Determine the (X, Y) coordinate at the center of the cell enclosing the given text.  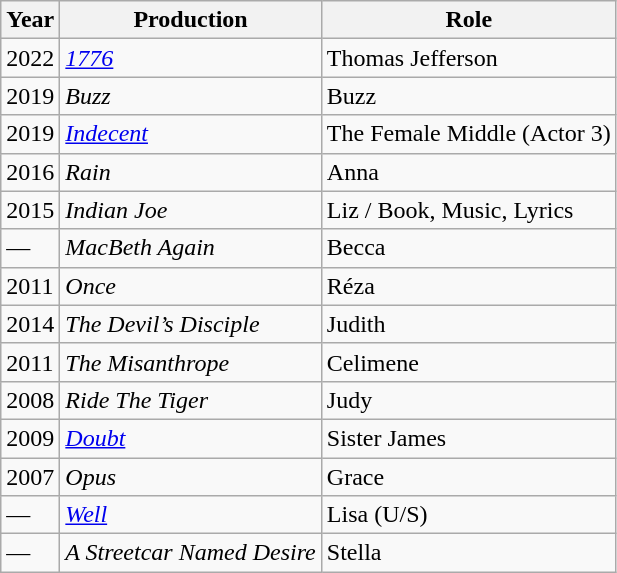
2022 (30, 58)
Réza (468, 286)
Ride The Tiger (190, 400)
Becca (468, 248)
2015 (30, 210)
2016 (30, 172)
Rain (190, 172)
Anna (468, 172)
The Devil’s Disciple (190, 324)
Lisa (U/S) (468, 515)
The Misanthrope (190, 362)
Stella (468, 553)
Liz / Book, Music, Lyrics (468, 210)
MacBeth Again (190, 248)
Opus (190, 477)
Doubt (190, 438)
2014 (30, 324)
2007 (30, 477)
1776 (190, 58)
The Female Middle (Actor 3) (468, 134)
Indian Joe (190, 210)
Celimene (468, 362)
Judy (468, 400)
Judith (468, 324)
2009 (30, 438)
Grace (468, 477)
Role (468, 20)
A Streetcar Named Desire (190, 553)
Sister James (468, 438)
Year (30, 20)
Production (190, 20)
2008 (30, 400)
Well (190, 515)
Indecent (190, 134)
Once (190, 286)
Thomas Jefferson (468, 58)
